From the cell containing the given text, extract its center point as [X, Y] coordinate. 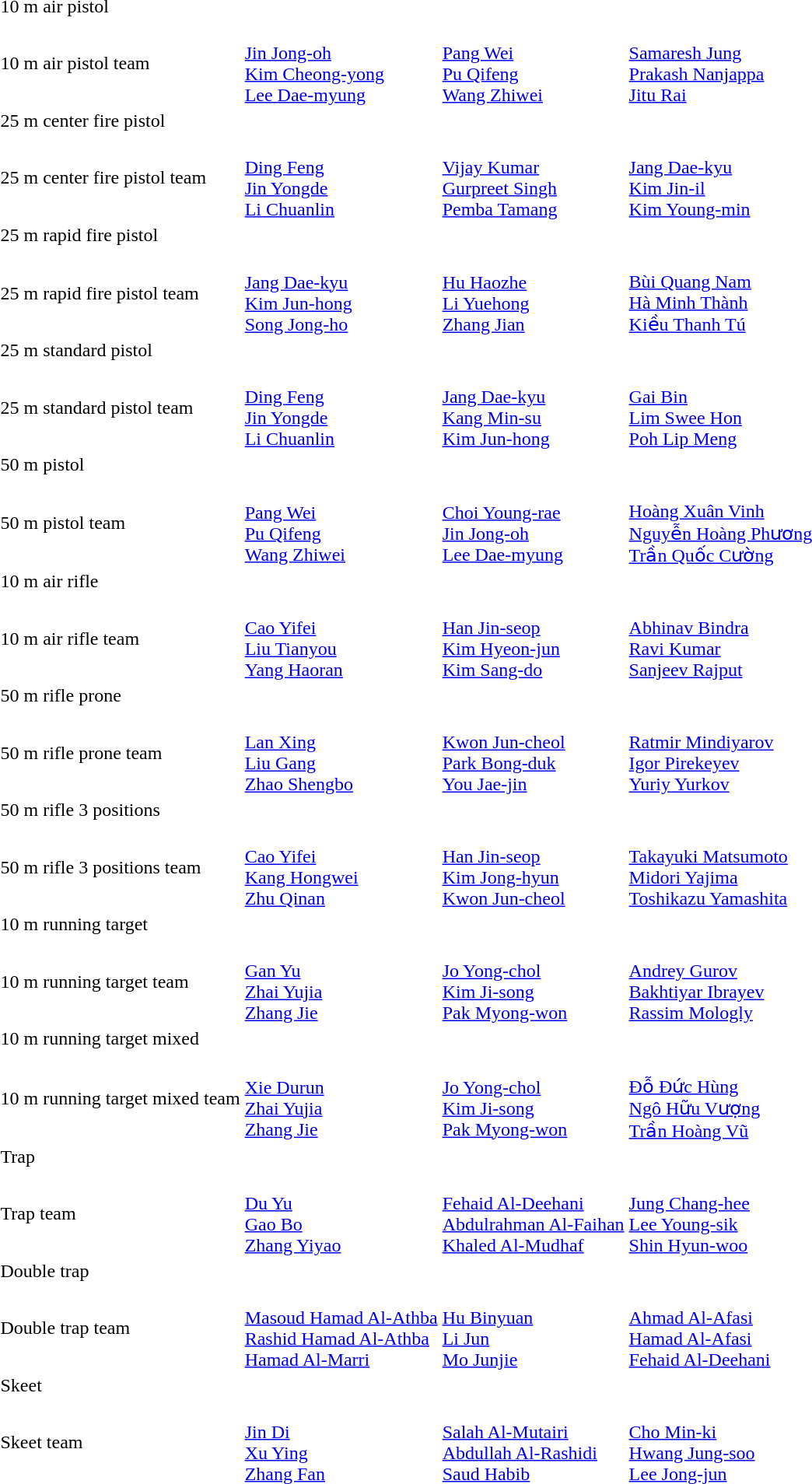
Vijay KumarGurpreet SinghPemba Tamang [534, 177]
Fehaid Al-DeehaniAbdulrahman Al-FaihanKhaled Al-Mudhaf [534, 1213]
Hu BinyuanLi JunMo Junjie [534, 1328]
Lan XingLiu GangZhao Shengbo [341, 753]
Han Jin-seopKim Jong-hyunKwon Jun-cheol [534, 868]
Xie DurunZhai YujiaZhang Jie [341, 1098]
Cao YifeiLiu TianyouYang Haoran [341, 639]
Gan YuZhai YujiaZhang Jie [341, 982]
Hu HaozheLi YuehongZhang Jian [534, 292]
Cao YifeiKang HongweiZhu Qinan [341, 868]
Choi Young-raeJin Jong-ohLee Dae-myung [534, 523]
Jin Jong-ohKim Cheong-yongLee Dae-myung [341, 64]
Jang Dae-kyuKim Jun-hongSong Jong-ho [341, 292]
Masoud Hamad Al-AthbaRashid Hamad Al-AthbaHamad Al-Marri [341, 1328]
Jang Dae-kyuKang Min-suKim Jun-hong [534, 408]
Han Jin-seopKim Hyeon-junKim Sang-do [534, 639]
Du YuGao BoZhang Yiyao [341, 1213]
Kwon Jun-cheolPark Bong-dukYou Jae-jin [534, 753]
